Extract the (x, y) coordinate from the center of the cell holding the provided text.  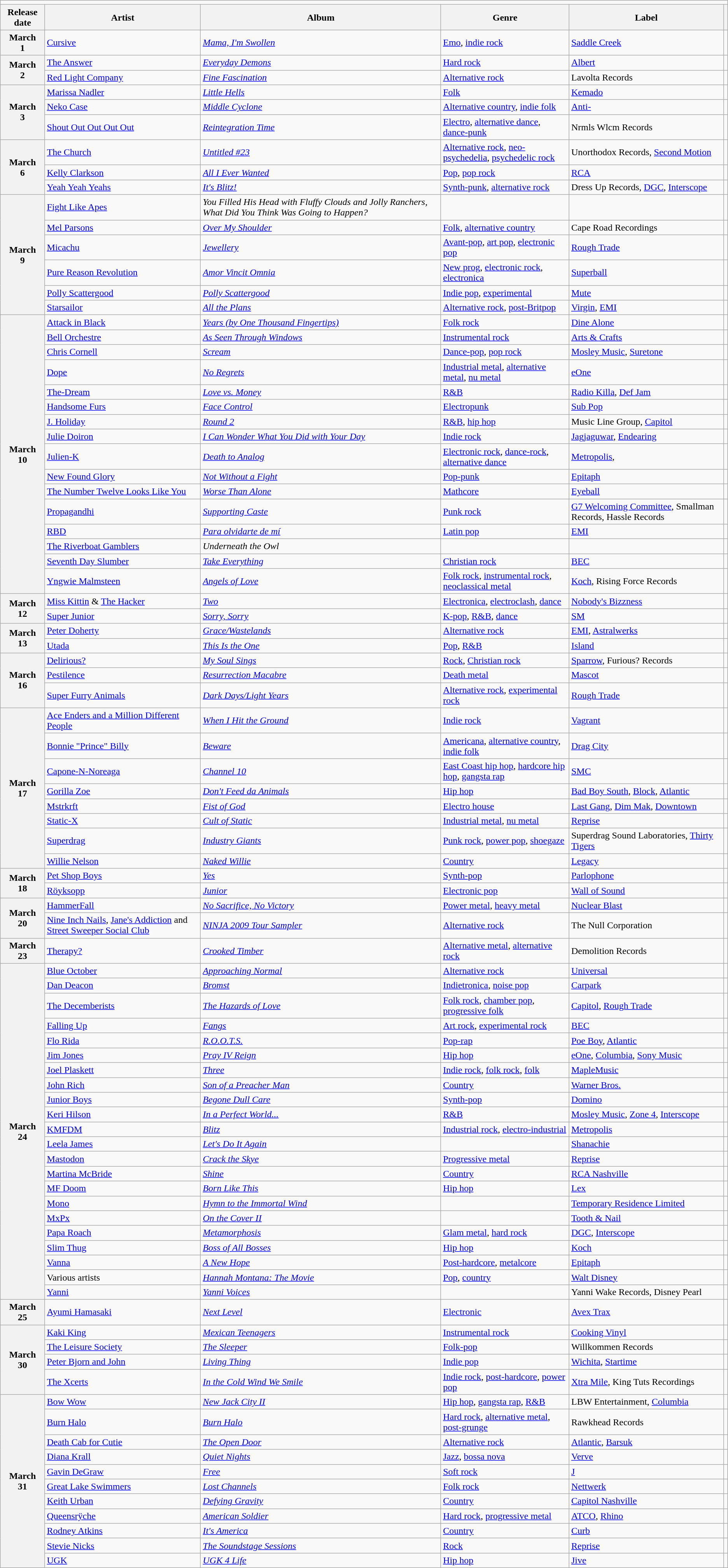
Superball (646, 273)
Arts & Crafts (646, 337)
Shine (321, 1174)
The Null Corporation (646, 926)
Shanachie (646, 1144)
Diana Krall (123, 1457)
MapleMusic (646, 1070)
Progressive metal (505, 1159)
Grace/Wastelands (321, 631)
Static-X (123, 821)
In the Cold Wind We Smile (321, 1382)
Flo Rida (123, 1040)
Little Hells (321, 92)
J (646, 1472)
The Answer (123, 63)
The Open Door (321, 1442)
Jewellery (321, 247)
Kelly Clarkson (123, 172)
Born Like This (321, 1188)
Love vs. Money (321, 392)
March20 (23, 918)
Fight Like Apes (123, 207)
Papa Roach (123, 1233)
Joel Plaskett (123, 1070)
New Jack City II (321, 1402)
Temporary Residence Limited (646, 1203)
Hip hop, gangsta rap, R&B (505, 1402)
Not Without a Fight (321, 476)
American Soldier (321, 1516)
March16 (23, 681)
UGK 4 Life (321, 1560)
Superdrag Sound Laboratories, Thirty Tigers (646, 841)
Round 2 (321, 422)
SMC (646, 771)
The Leisure Society (123, 1347)
RBD (123, 532)
Death Cab for Cutie (123, 1442)
March31 (23, 1481)
Folk rock, instrumental rock, neoclassical metal (505, 581)
MxPx (123, 1218)
Quiet Nights (321, 1457)
Lost Channels (321, 1486)
Curb (646, 1531)
The Number Twelve Looks Like You (123, 491)
Glam metal, hard rock (505, 1233)
Martina McBride (123, 1174)
Electropunk (505, 407)
Crack the Skye (321, 1159)
Vanna (123, 1262)
Lex (646, 1188)
Dine Alone (646, 322)
Vagrant (646, 720)
Universal (646, 971)
Electronic rock, dance-rock, alternative dance (505, 457)
Willie Nelson (123, 861)
Indie rock, folk rock, folk (505, 1070)
Dance-pop, pop rock (505, 352)
Dope (123, 372)
Yanni Voices (321, 1292)
Willkommen Records (646, 1347)
Pray IV Reign (321, 1055)
Metropolis (646, 1129)
Lavolta Records (646, 77)
Bad Boy South, Block, Atlantic (646, 791)
March13 (23, 638)
Rock (505, 1545)
Julie Doiron (123, 436)
Stevie Nicks (123, 1545)
March10 (23, 454)
Folk (505, 92)
Alternative rock, experimental rock (505, 695)
R.O.O.T.S. (321, 1040)
Cult of Static (321, 821)
Warner Bros. (646, 1085)
Walt Disney (646, 1277)
Folk-pop (505, 1347)
Industrial metal, alternative metal, nu metal (505, 372)
It's Blitz! (321, 187)
Rawkhead Records (646, 1422)
Ayumi Hamasaki (123, 1312)
New prog, electronic rock, electronica (505, 273)
Folk, alternative country (505, 227)
Avant-pop, art pop, electronic pop (505, 247)
On the Cover II (321, 1218)
Rodney Atkins (123, 1531)
Three (321, 1070)
Free (321, 1472)
It's America (321, 1531)
DGC, Interscope (646, 1233)
UGK (123, 1560)
Industry Giants (321, 841)
Capitol Nashville (646, 1501)
Bell Orchestre (123, 337)
Unorthodox Records, Second Motion (646, 152)
Post-hardcore, metalcore (505, 1262)
Yeah Yeah Yeahs (123, 187)
The Sleeper (321, 1347)
Saddle Creek (646, 43)
Hard rock, alternative metal, post-grunge (505, 1422)
Cape Road Recordings (646, 227)
Metropolis, (646, 457)
Junior (321, 891)
Resurrection Macabre (321, 675)
Pop, country (505, 1277)
Nobody's Bizzness (646, 601)
Therapy? (123, 950)
Son of a Preacher Man (321, 1085)
As Seen Through Windows (321, 337)
March24 (23, 1131)
Blue October (123, 971)
Death to Analog (321, 457)
Sparrow, Furious? Records (646, 660)
Blitz (321, 1129)
NINJA 2009 Tour Sampler (321, 926)
Falling Up (123, 1025)
East Coast hip hop, hardcore hip hop, gangsta rap (505, 771)
Capitol, Rough Trade (646, 1006)
Begone Dull Care (321, 1100)
Xtra Mile, King Tuts Recordings (646, 1382)
Yanni Wake Records, Disney Pearl (646, 1292)
Electronica, electroclash, dance (505, 601)
Hard rock, progressive metal (505, 1516)
Wall of Sound (646, 891)
March1 (23, 43)
Latin pop (505, 532)
MF Doom (123, 1188)
Verve (646, 1457)
Capone-N-Noreaga (123, 771)
Shout Out Out Out Out (123, 127)
Albert (646, 63)
Mel Parsons (123, 227)
Anti- (646, 107)
Mute (646, 293)
Boss of All Bosses (321, 1248)
Atlantic, Barsuk (646, 1442)
Handsome Furs (123, 407)
Power metal, heavy metal (505, 905)
Attack in Black (123, 322)
The Decemberists (123, 1006)
Kaki King (123, 1332)
Cooking Vinyl (646, 1332)
March25 (23, 1312)
Album (321, 17)
Scream (321, 352)
Don't Feed da Animals (321, 791)
Demolition Records (646, 950)
Domino (646, 1100)
Koch, Rising Force Records (646, 581)
Keith Urban (123, 1501)
Soft rock (505, 1472)
Last Gang, Dim Mak, Downtown (646, 806)
Pop-rap (505, 1040)
Industrial rock, electro-industrial (505, 1129)
LBW Entertainment, Columbia (646, 1402)
Take Everything (321, 561)
Let's Do It Again (321, 1144)
In a Perfect World... (321, 1115)
RCA (646, 172)
Mexican Teenagers (321, 1332)
Mono (123, 1203)
Emo, indie rock (505, 43)
Sub Pop (646, 407)
The Hazards of Love (321, 1006)
Kemado (646, 92)
Reintegration Time (321, 127)
Pop-punk (505, 476)
Utada (123, 646)
Over My Shoulder (321, 227)
Virgin, EMI (646, 308)
Carpark (646, 985)
Bonnie "Prince" Billy (123, 746)
March12 (23, 609)
K-pop, R&B, dance (505, 616)
Mastodon (123, 1159)
Dark Days/Light Years (321, 695)
Jive (646, 1560)
Nettwerk (646, 1486)
Synth-punk, alternative rock (505, 187)
You Filled His Head with Fluffy Clouds and Jolly Ranchers, What Did You Think Was Going to Happen? (321, 207)
Electro, alternative dance, dance-punk (505, 127)
Punk rock (505, 511)
Approaching Normal (321, 971)
Yanni (123, 1292)
Propagandhi (123, 511)
Marissa Nadler (123, 92)
KMFDM (123, 1129)
Gavin DeGraw (123, 1472)
Beware (321, 746)
Great Lake Swimmers (123, 1486)
March6 (23, 167)
Island (646, 646)
Years (by One Thousand Fingertips) (321, 322)
March3 (23, 112)
Rock, Christian rock (505, 660)
Amor Vincit Omnia (321, 273)
March23 (23, 950)
This Is the One (321, 646)
Mstrkrft (123, 806)
Yes (321, 876)
Nuclear Blast (646, 905)
RCA Nashville (646, 1174)
Bow Wow (123, 1402)
Naked Willie (321, 861)
When I Hit the Ground (321, 720)
Fangs (321, 1025)
The Soundstage Sessions (321, 1545)
Dress Up Records, DGC, Interscope (646, 187)
Alternative rock, post-Britpop (505, 308)
Death metal (505, 675)
Dan Deacon (123, 985)
Chris Cornell (123, 352)
Release date (23, 17)
Yngwie Malmsteen (123, 581)
J. Holiday (123, 422)
Americana, alternative country, indie folk (505, 746)
Mathcore (505, 491)
Koch (646, 1248)
Nine Inch Nails, Jane's Addiction and Street Sweeper Social Club (123, 926)
G7 Welcoming Committee, Smallman Records, Hassle Records (646, 511)
March17 (23, 788)
No Regrets (321, 372)
Peter Bjorn and John (123, 1362)
Starsailor (123, 308)
The Riverboat Gamblers (123, 546)
Super Junior (123, 616)
March30 (23, 1360)
Various artists (123, 1277)
Tooth & Nail (646, 1218)
ATCO, Rhino (646, 1516)
Industrial metal, nu metal (505, 821)
Indie rock, post-hardcore, power pop (505, 1382)
Living Thing (321, 1362)
Pure Reason Revolution (123, 273)
The Church (123, 152)
Hymn to the Immortal Wind (321, 1203)
Middle Cyclone (321, 107)
Electro house (505, 806)
John Rich (123, 1085)
Metamorphosis (321, 1233)
Nrmls Wlcm Records (646, 127)
Face Control (321, 407)
Underneath the Owl (321, 546)
Micachu (123, 247)
Peter Doherty (123, 631)
March18 (23, 883)
Electronic pop (505, 891)
Channel 10 (321, 771)
Slim Thug (123, 1248)
Radio Killa, Def Jam (646, 392)
Untitled #23 (321, 152)
Hannah Montana: The Movie (321, 1277)
Defying Gravity (321, 1501)
Mosley Music, Zone 4, Interscope (646, 1115)
R&B, hip hop (505, 422)
Fist of God (321, 806)
SM (646, 616)
Next Level (321, 1312)
No Sacrifice, No Victory (321, 905)
Jim Jones (123, 1055)
Christian rock (505, 561)
Punk rock, power pop, shoegaze (505, 841)
Worse Than Alone (321, 491)
eOne (646, 372)
Ace Enders and a Million Different People (123, 720)
Artist (123, 17)
I Can Wonder What You Did with Your Day (321, 436)
Pestilence (123, 675)
EMI, Astralwerks (646, 631)
The-Dream (123, 392)
Legacy (646, 861)
Folk rock, chamber pop, progressive folk (505, 1006)
Angels of Love (321, 581)
Gorilla Zoe (123, 791)
Eyeball (646, 491)
Mama, I'm Swollen (321, 43)
The Xcerts (123, 1382)
HammerFall (123, 905)
March2 (23, 70)
Drag City (646, 746)
Electronic (505, 1312)
Queensrÿche (123, 1516)
Two (321, 601)
Para olvidarte de mí (321, 532)
Röyksopp (123, 891)
Supporting Caste (321, 511)
Jagjaguwar, Endearing (646, 436)
Indie pop (505, 1362)
Bromst (321, 985)
Fine Fascination (321, 77)
Superdrag (123, 841)
A New Hope (321, 1262)
Alternative rock, neo-psychedelia, psychedelic rock (505, 152)
Art rock, experimental rock (505, 1025)
Pop, pop rock (505, 172)
Indietronica, noise pop (505, 985)
Jazz, bossa nova (505, 1457)
Seventh Day Slumber (123, 561)
Hard rock (505, 63)
Poe Boy, Atlantic (646, 1040)
Alternative metal, alternative rock (505, 950)
My Soul Sings (321, 660)
All I Ever Wanted (321, 172)
Genre (505, 17)
Label (646, 17)
Alternative country, indie folk (505, 107)
Red Light Company (123, 77)
Delirious? (123, 660)
EMI (646, 532)
eOne, Columbia, Sony Music (646, 1055)
Mosley Music, Suretone (646, 352)
Julien-K (123, 457)
Everyday Demons (321, 63)
Miss Kittin & The Hacker (123, 601)
Pop, R&B (505, 646)
Sorry, Sorry (321, 616)
All the Plans (321, 308)
Leela James (123, 1144)
March9 (23, 254)
New Found Glory (123, 476)
Pet Shop Boys (123, 876)
Avex Trax (646, 1312)
Indie pop, experimental (505, 293)
Junior Boys (123, 1100)
Neko Case (123, 107)
Cursive (123, 43)
Crooked Timber (321, 950)
Music Line Group, Capitol (646, 422)
Keri Hilson (123, 1115)
Parlophone (646, 876)
Super Furry Animals (123, 695)
Mascot (646, 675)
Wichita, Startime (646, 1362)
